Provide the (x, y) coordinate of the cell's center where the given text is located.  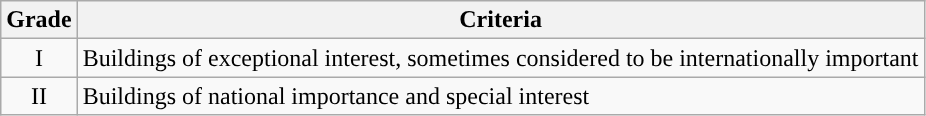
Grade (39, 20)
Buildings of exceptional interest, sometimes considered to be internationally important (500, 58)
II (39, 96)
Buildings of national importance and special interest (500, 96)
I (39, 58)
Criteria (500, 20)
